Extract the [x, y] coordinate from the center of the cell holding the provided text.  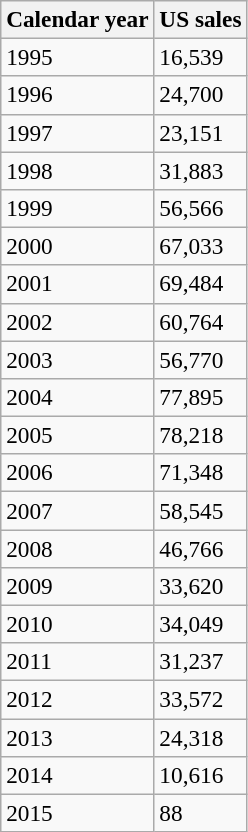
2011 [78, 662]
2008 [78, 548]
78,218 [200, 435]
1995 [78, 57]
24,318 [200, 737]
2009 [78, 586]
2001 [78, 284]
US sales [200, 19]
Calendar year [78, 19]
2002 [78, 322]
69,484 [200, 284]
1998 [78, 170]
2013 [78, 737]
2006 [78, 473]
24,700 [200, 95]
34,049 [200, 624]
56,566 [200, 208]
1996 [78, 95]
2003 [78, 359]
16,539 [200, 57]
23,151 [200, 133]
71,348 [200, 473]
2014 [78, 775]
33,620 [200, 586]
77,895 [200, 397]
46,766 [200, 548]
2000 [78, 246]
31,237 [200, 662]
88 [200, 813]
67,033 [200, 246]
31,883 [200, 170]
58,545 [200, 510]
1999 [78, 208]
10,616 [200, 775]
1997 [78, 133]
2005 [78, 435]
2015 [78, 813]
2007 [78, 510]
2012 [78, 699]
2004 [78, 397]
33,572 [200, 699]
60,764 [200, 322]
56,770 [200, 359]
2010 [78, 624]
